Extract the (X, Y) coordinate from the center of the cell holding the provided text.  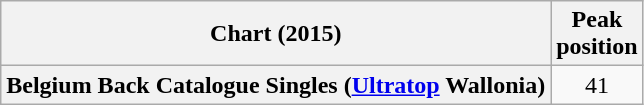
Chart (2015) (276, 34)
Peakposition (597, 34)
41 (597, 85)
Belgium Back Catalogue Singles (Ultratop Wallonia) (276, 85)
